Determine the [x, y] coordinate at the center of the cell enclosing the given text.  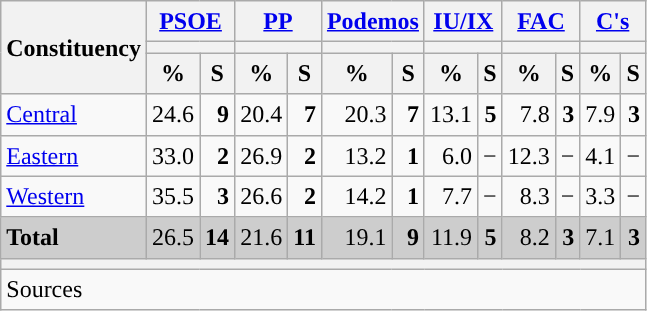
4.1 [600, 156]
26.9 [262, 156]
FAC [541, 22]
Central [74, 114]
20.4 [262, 114]
13.2 [356, 156]
7.8 [528, 114]
35.5 [172, 196]
26.5 [172, 238]
3.3 [600, 196]
Total [74, 238]
Podemos [372, 22]
19.1 [356, 238]
Sources [324, 290]
PP [278, 22]
Western [74, 196]
Constituency [74, 48]
20.3 [356, 114]
C's [613, 22]
14.2 [356, 196]
IU/IX [463, 22]
12.3 [528, 156]
7.9 [600, 114]
13.1 [450, 114]
26.6 [262, 196]
6.0 [450, 156]
11.9 [450, 238]
7.7 [450, 196]
7.1 [600, 238]
PSOE [190, 22]
21.6 [262, 238]
14 [218, 238]
8.2 [528, 238]
33.0 [172, 156]
24.6 [172, 114]
Eastern [74, 156]
11 [305, 238]
8.3 [528, 196]
